Detect which cell encompasses the target text, then output its [X, Y] center coordinate. 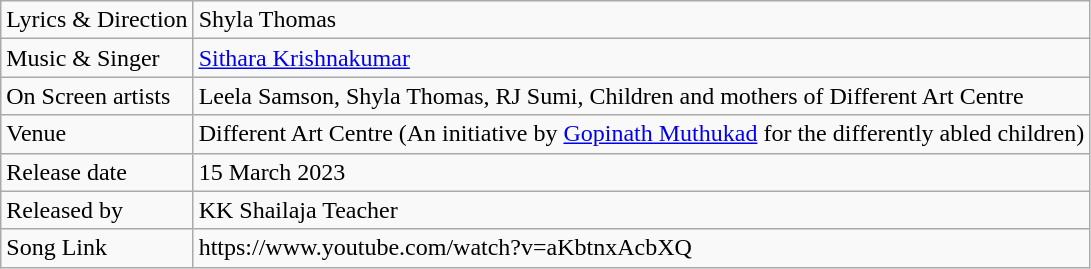
15 March 2023 [642, 172]
Venue [97, 134]
Release date [97, 172]
Different Art Centre (An initiative by Gopinath Muthukad for the differently abled children) [642, 134]
Music & Singer [97, 58]
On Screen artists [97, 96]
Released by [97, 210]
Sithara Krishnakumar [642, 58]
Lyrics & Direction [97, 20]
https://www.youtube.com/watch?v=aKbtnxAcbXQ [642, 248]
Shyla Thomas [642, 20]
Song Link [97, 248]
Leela Samson, Shyla Thomas, RJ Sumi, Children and mothers of Different Art Centre [642, 96]
KK Shailaja Teacher [642, 210]
